Extract the [X, Y] coordinate from the center of the cell holding the provided text.  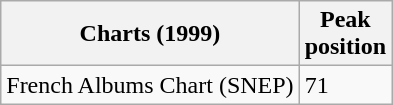
71 [345, 85]
Charts (1999) [150, 34]
French Albums Chart (SNEP) [150, 85]
Peakposition [345, 34]
